Extract the [x, y] coordinate from the center of the cell holding the provided text.  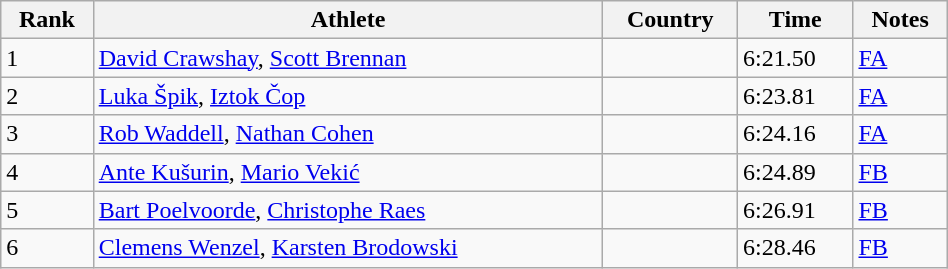
Notes [900, 20]
David Crawshay, Scott Brennan [348, 58]
Luka Špik, Iztok Čop [348, 96]
Rank [47, 20]
6:28.46 [796, 248]
5 [47, 210]
6:24.89 [796, 172]
6:26.91 [796, 210]
Bart Poelvoorde, Christophe Raes [348, 210]
Ante Kušurin, Mario Vekić [348, 172]
6 [47, 248]
Rob Waddell, Nathan Cohen [348, 134]
6:21.50 [796, 58]
Clemens Wenzel, Karsten Brodowski [348, 248]
6:23.81 [796, 96]
1 [47, 58]
2 [47, 96]
3 [47, 134]
6:24.16 [796, 134]
Time [796, 20]
Athlete [348, 20]
4 [47, 172]
Country [670, 20]
